Provide the [x, y] coordinate of the cell's center where the given text is located.  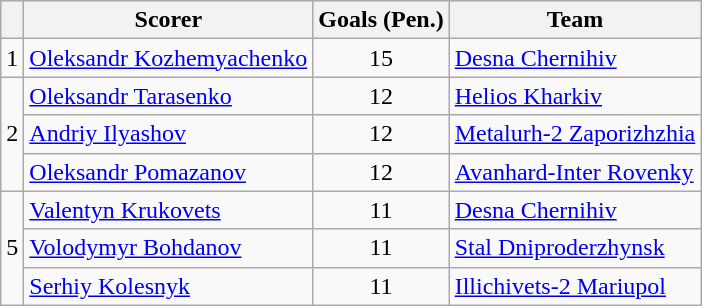
Stal Dniproderzhynsk [575, 248]
Avanhard-Inter Rovenky [575, 172]
5 [12, 248]
Helios Kharkiv [575, 96]
Goals (Pen.) [381, 20]
Metalurh-2 Zaporizhzhia [575, 134]
Oleksandr Tarasenko [168, 96]
15 [381, 58]
Valentyn Krukovets [168, 210]
Oleksandr Kozhemyachenko [168, 58]
Andriy Ilyashov [168, 134]
Serhiy Kolesnyk [168, 286]
Scorer [168, 20]
1 [12, 58]
Team [575, 20]
2 [12, 134]
Volodymyr Bohdanov [168, 248]
Oleksandr Pomazanov [168, 172]
Illichivets-2 Mariupol [575, 286]
